Extract the [x, y] coordinate from the center of the cell holding the provided text.  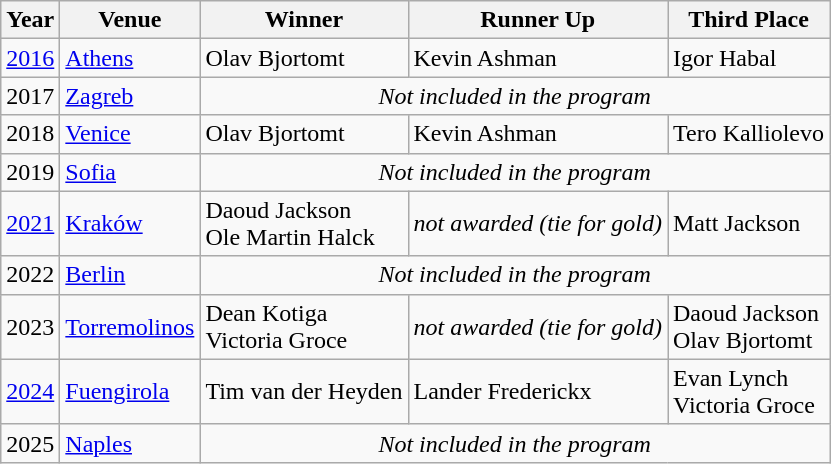
Igor Habal [749, 58]
2022 [30, 275]
Torremolinos [130, 326]
Evan Lynch Victoria Groce [749, 392]
Athens [130, 58]
Zagreb [130, 96]
Tero Kalliolevo [749, 134]
Tim van der Heyden [304, 392]
Venue [130, 20]
Berlin [130, 275]
2018 [30, 134]
2019 [30, 172]
Venice [130, 134]
Sofia [130, 172]
2024 [30, 392]
2025 [30, 443]
Third Place [749, 20]
Dean Kotiga Victoria Groce [304, 326]
Winner [304, 20]
2017 [30, 96]
Runner Up [538, 20]
Daoud Jackson Olav Bjortomt [749, 326]
Naples [130, 443]
2021 [30, 224]
Daoud Jackson Ole Martin Halck [304, 224]
Fuengirola [130, 392]
Year [30, 20]
2016 [30, 58]
Lander Frederickx [538, 392]
2023 [30, 326]
Matt Jackson [749, 224]
Kraków [130, 224]
